Pinpoint the cell where the given text exists, returning its (x, y) midpoint coordinate. 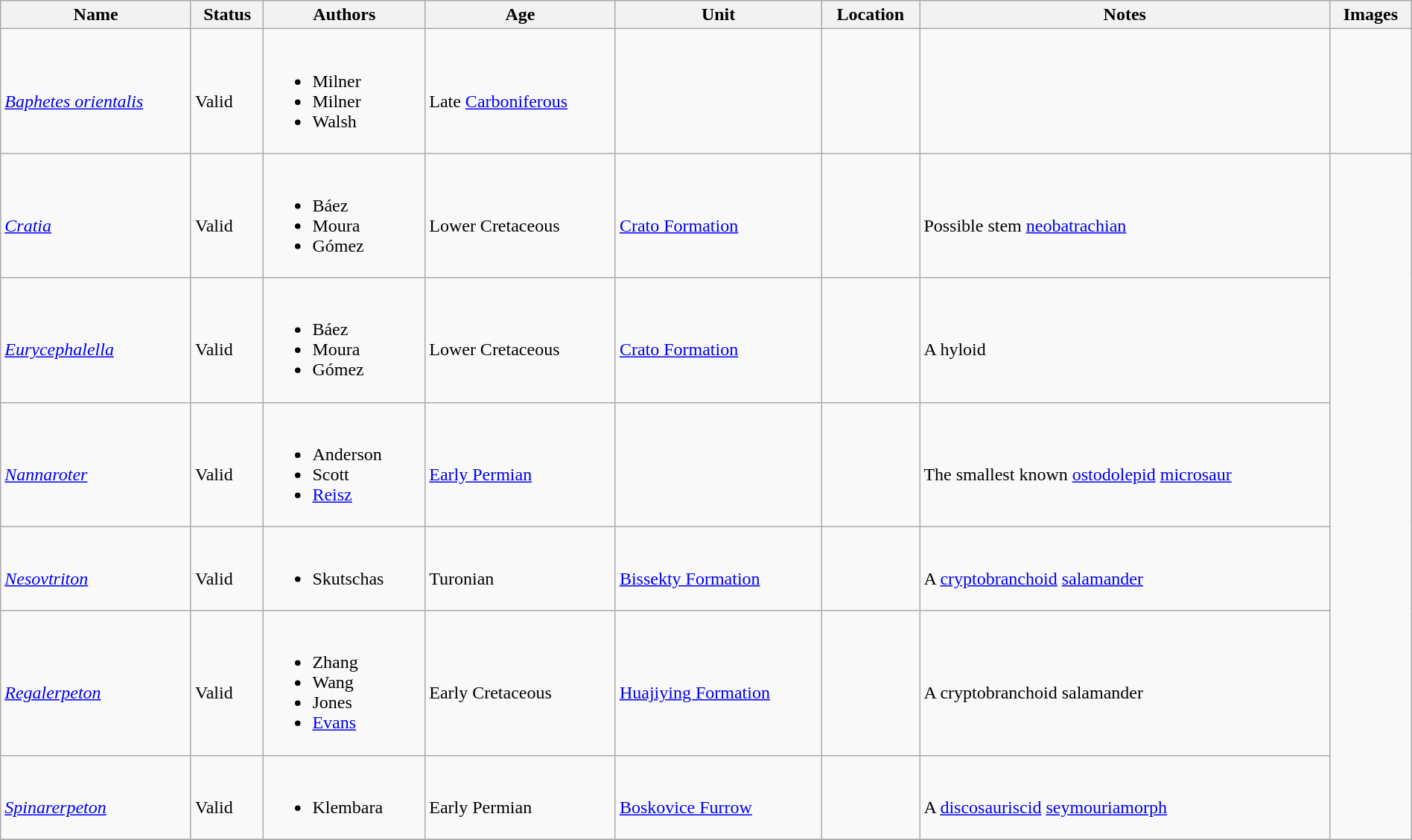
Nesovtriton (96, 569)
AndersonScottReisz (344, 465)
Skutschas (344, 569)
Age (521, 15)
MilnerMilnerWalsh (344, 91)
Regalerpeton (96, 683)
Eurycephalella (96, 340)
Possible stem neobatrachian (1125, 216)
Turonian (521, 569)
Spinarerpeton (96, 797)
Baphetes orientalis (96, 91)
Late Carboniferous (521, 91)
Huajiying Formation (718, 683)
Unit (718, 15)
Notes (1125, 15)
Authors (344, 15)
Early Cretaceous (521, 683)
Name (96, 15)
Cratia (96, 216)
A hyloid (1125, 340)
ZhangWangJonesEvans (344, 683)
Images (1371, 15)
Nannaroter (96, 465)
Klembara (344, 797)
The smallest known ostodolepid microsaur (1125, 465)
A discosauriscid seymouriamorph (1125, 797)
Bissekty Formation (718, 569)
Boskovice Furrow (718, 797)
Status (226, 15)
Location (871, 15)
